Locate the cell with the specified text and output its (X, Y) center coordinate. 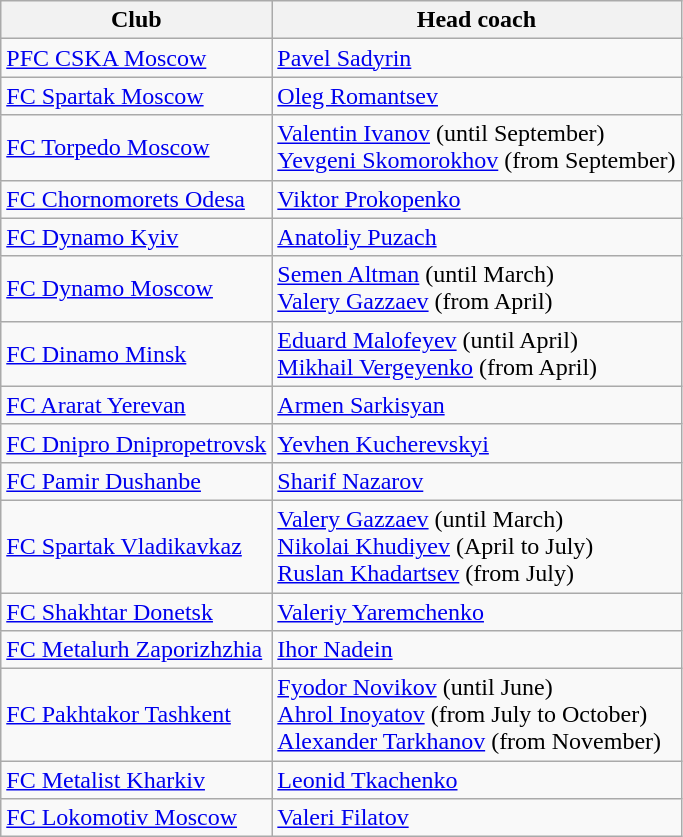
FC Pakhtakor Tashkent (136, 715)
Fyodor Novikov (until June)Ahrol Inoyatov (from July to October)Alexander Tarkhanov (from November) (476, 715)
Oleg Romantsev (476, 96)
Head coach (476, 20)
Valery Gazzaev (until March)Nikolai Khudiyev (April to July)Ruslan Khadartsev (from July) (476, 546)
FC Metalurh Zaporizhzhia (136, 650)
Club (136, 20)
FC Dynamo Kyiv (136, 237)
FC Metalist Kharkiv (136, 780)
FC Lokomotiv Moscow (136, 818)
Valeri Filatov (476, 818)
PFC CSKA Moscow (136, 58)
Ihor Nadein (476, 650)
FC Spartak Vladikavkaz (136, 546)
FC Pamir Dushanbe (136, 481)
Yevhen Kucherevskyi (476, 443)
FC Chornomorets Odesa (136, 199)
Eduard Malofeyev (until April)Mikhail Vergeyenko (from April) (476, 354)
FC Dnipro Dnipropetrovsk (136, 443)
Valentin Ivanov (until September)Yevgeni Skomorokhov (from September) (476, 148)
Sharif Nazarov (476, 481)
Valeriy Yaremchenko (476, 611)
Semen Altman (until March)Valery Gazzaev (from April) (476, 288)
FC Shakhtar Donetsk (136, 611)
FC Spartak Moscow (136, 96)
Leonid Tkachenko (476, 780)
FC Dynamo Moscow (136, 288)
FC Ararat Yerevan (136, 405)
FC Torpedo Moscow (136, 148)
Anatoliy Puzach (476, 237)
Armen Sarkisyan (476, 405)
Pavel Sadyrin (476, 58)
FC Dinamo Minsk (136, 354)
Viktor Prokopenko (476, 199)
